Return (x, y) of the center of cell containing provided text 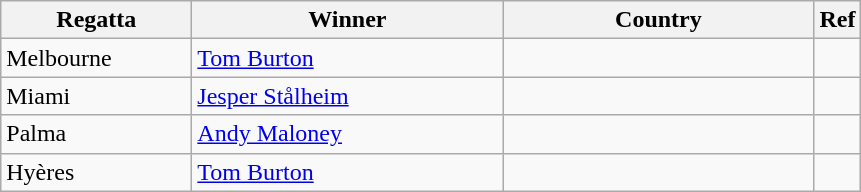
Andy Maloney (348, 134)
Ref (838, 20)
Jesper Stålheim (348, 96)
Winner (348, 20)
Country (658, 20)
Melbourne (96, 58)
Palma (96, 134)
Regatta (96, 20)
Hyères (96, 172)
Miami (96, 96)
